Provide the [X, Y] coordinate of the cell's center where the given text is located.  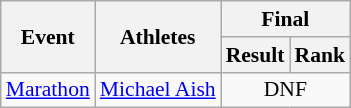
Michael Aish [158, 90]
DNF [286, 90]
Event [48, 36]
Rank [320, 55]
Result [256, 55]
Athletes [158, 36]
Marathon [48, 90]
Final [286, 19]
